For the text-containing cell, return its midpoint in (x, y) coordinate format. 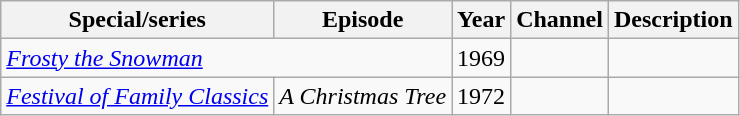
Frosty the Snowman (226, 58)
Special/series (138, 20)
Festival of Family Classics (138, 96)
1972 (482, 96)
Episode (363, 20)
Year (482, 20)
A Christmas Tree (363, 96)
Description (673, 20)
1969 (482, 58)
Channel (560, 20)
